Identify which cell holds the provided text, then report its [X, Y] central coordinate. 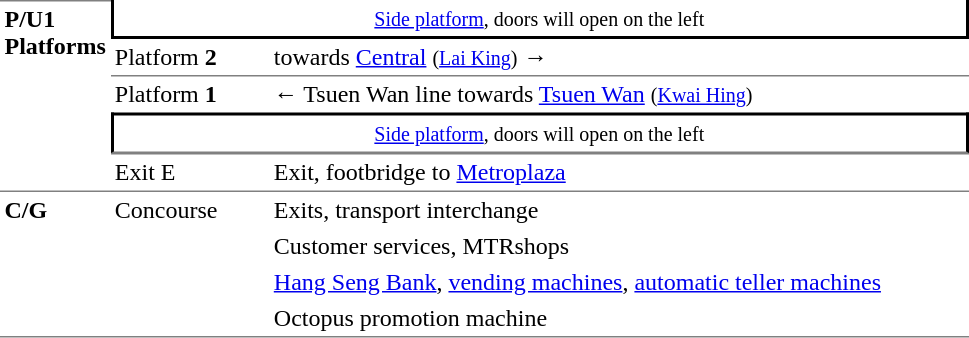
Platform 1 [190, 94]
towards Central (Lai King) → [618, 58]
Exit E [190, 172]
Hang Seng Bank, vending machines, automatic teller machines [618, 282]
P/U1Platforms [55, 96]
← Tsuen Wan line towards Tsuen Wan (Kwai Hing) [618, 94]
Concourse [190, 265]
Exits, transport interchange [618, 210]
Customer services, MTRshops [618, 246]
Platform 2 [190, 58]
C/G [55, 265]
Octopus promotion machine [618, 319]
Exit, footbridge to Metroplaza [618, 172]
